Return [X, Y] of the center of cell containing provided text 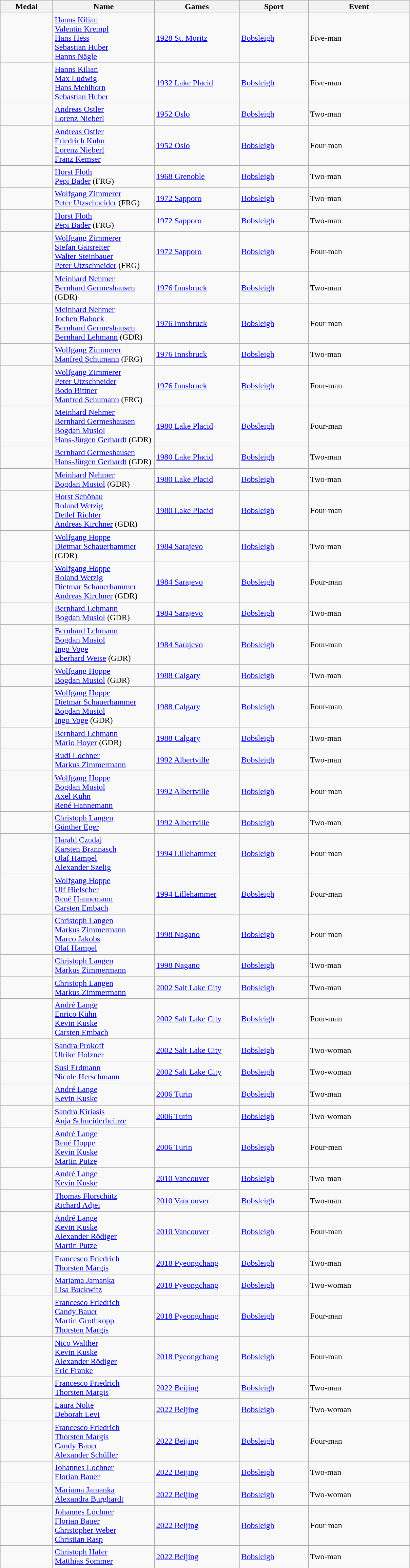
Harald CzudajKarsten BrannaschOlaf HampelAlexander Szelig [104, 853]
1928 St. Moritz [197, 38]
Francesco FriedrichThorsten MargisCandy BauerAlexander Schüller [104, 1441]
Wolfgang HoppeBogdan MusiolAxel KühnRené Hannemann [104, 791]
Event [359, 7]
Hanns KilianValentin KremplHans HessSebastian HuberHanns Nägle [104, 38]
Games [197, 7]
Wolfgang HoppeDietmar Schauerhammer (GDR) [104, 546]
Bernhard LehmannBogdan Musiol (GDR) [104, 613]
Nico WaltherKevin KuskeAlexander RödigerEric Franke [104, 1357]
Johannes LochnerFlorian BauerChristopher WeberChristian Rasp [104, 1526]
Hanns KilianMax LudwigHans MehlhornSebastian Huber [104, 83]
Medal [26, 7]
Horst SchönauRoland WetzigDetlef RichterAndreas Kirchner (GDR) [104, 510]
Meinhard NehmerBernhard GermeshausenBogdan MusiolHans-Jürgen Gerhardt (GDR) [104, 426]
Christoph LangenMarkus ZimmermannMarco JakobsOlaf Hampel [104, 935]
Mariama JamankaLisa Buckwitz [104, 1285]
Sandra ProkoffUlrike Holzner [104, 1050]
1968 Grenoble [197, 176]
André LangeKevin KuskeAlexander RödigerMartin Putze [104, 1231]
1932 Lake Placid [197, 83]
Wolfgang ZimmererStefan GaisreiterWalter SteinbauerPeter Utzschneider (FRG) [104, 251]
Laura NolteDeborah Levi [104, 1410]
Andreas OstlerLorenz Nieberl [104, 114]
Name [104, 7]
Christoph HaferMatthias Sommer [104, 1557]
André LangeRené HoppeKevin KuskeMartin Putze [104, 1147]
Meinhard NehmerBogdan Musiol (GDR) [104, 479]
Wolfgang ZimmererPeter Utzschneider (FRG) [104, 199]
Bernhard LehmannBogdan MusiolIngo VogeEberhard Weise (GDR) [104, 645]
Rudi LochnerMarkus Zimmermann [104, 760]
Bernhard GermeshausenHans-Jürgen Gerhardt (GDR) [104, 457]
Sandra KiriasisAnja Schneiderheinze [104, 1116]
Wolfgang HoppeRoland WetzigDietmar SchauerhammerAndreas Kirchner (GDR) [104, 582]
Sport [274, 7]
Wolfgang ZimmererManfred Schumann (FRG) [104, 354]
Wolfgang HoppeDietmar SchauerhammerBogdan MusiolIngo Voge (GDR) [104, 707]
Susi ErdmannNicole Herschmann [104, 1072]
Meinhard NehmerJochen BabockBernhard GermeshausenBernhard Lehmann (GDR) [104, 323]
Francesco FriedrichCandy BauerMartin GrothkoppThorsten Margis [104, 1316]
Andreas OstlerFriedrich KuhnLorenz NieberlFranz Kemser [104, 145]
Meinhard NehmerBernhard Germeshausen (GDR) [104, 287]
Thomas FlorschützRichard Adjei [104, 1200]
Johannes LochnerFlorian Bauer [104, 1472]
Wolfgang HoppeBogdan Musiol (GDR) [104, 676]
Mariama JamankaAlexandra Burghardt [104, 1494]
Christoph LangenGünther Eger [104, 822]
Wolfgang ZimmererPeter UtzschneiderBodo BittnerManfred Schumann (FRG) [104, 386]
André LangeEnrico KühnKevin KuskeCarsten Embach [104, 1019]
Bernhard LehmannMario Hoyer (GDR) [104, 738]
Wolfgang HoppeUlf HielscherRené HannemannCarsten Embach [104, 894]
